Scan for the cell matching the given text and deliver its [X, Y] coordinate at center. 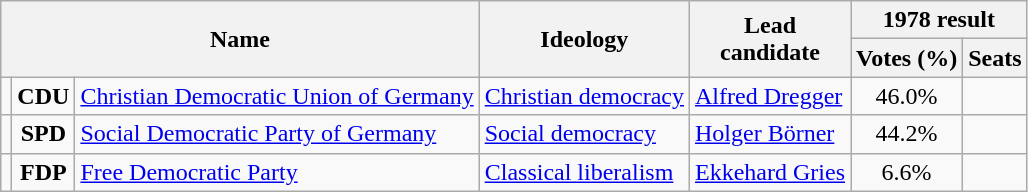
SPD [44, 134]
Alfred Dregger [770, 96]
Votes (%) [907, 58]
Name [240, 39]
6.6% [907, 172]
46.0% [907, 96]
Social democracy [584, 134]
Leadcandidate [770, 39]
FDP [44, 172]
Seats [995, 58]
1978 result [940, 20]
Social Democratic Party of Germany [277, 134]
Ideology [584, 39]
Holger Börner [770, 134]
Christian Democratic Union of Germany [277, 96]
CDU [44, 96]
Free Democratic Party [277, 172]
Christian democracy [584, 96]
Classical liberalism [584, 172]
Ekkehard Gries [770, 172]
44.2% [907, 134]
